Pinpoint the cell where the given text exists, returning its (X, Y) midpoint coordinate. 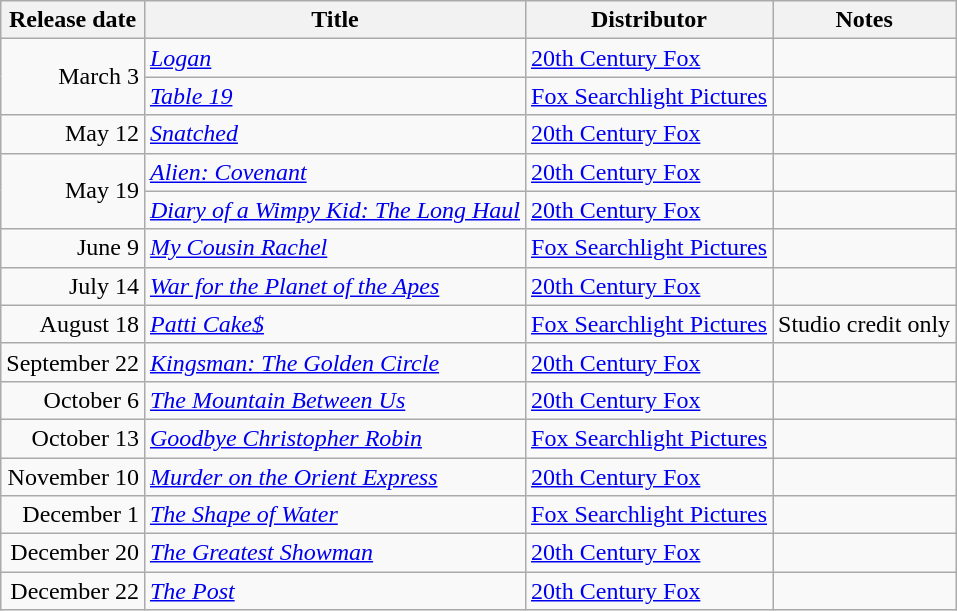
October 13 (73, 438)
Title (334, 20)
Kingsman: The Golden Circle (334, 362)
Murder on the Orient Express (334, 477)
March 3 (73, 77)
May 19 (73, 191)
June 9 (73, 248)
Notes (864, 20)
Studio credit only (864, 324)
The Greatest Showman (334, 553)
July 14 (73, 286)
Alien: Covenant (334, 172)
Release date (73, 20)
December 1 (73, 515)
Table 19 (334, 96)
Logan (334, 58)
October 6 (73, 400)
May 12 (73, 134)
Patti Cake$ (334, 324)
The Shape of Water (334, 515)
September 22 (73, 362)
December 22 (73, 591)
The Post (334, 591)
Distributor (650, 20)
Snatched (334, 134)
November 10 (73, 477)
Diary of a Wimpy Kid: The Long Haul (334, 210)
Goodbye Christopher Robin (334, 438)
War for the Planet of the Apes (334, 286)
August 18 (73, 324)
My Cousin Rachel (334, 248)
The Mountain Between Us (334, 400)
December 20 (73, 553)
